Search for the cell housing the specified text and yield its (x, y) center coordinate. 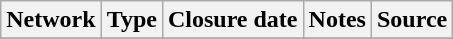
Closure date (232, 20)
Type (132, 20)
Source (412, 20)
Network (51, 20)
Notes (337, 20)
